Return [x, y] of the center of cell containing provided text 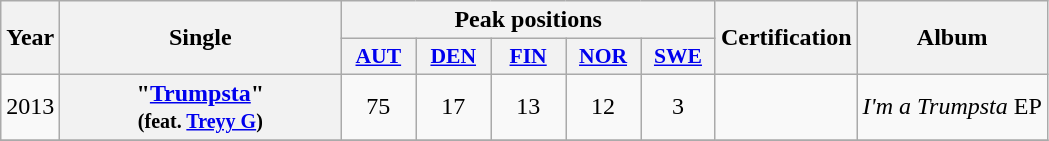
Certification [786, 38]
12 [604, 106]
Album [952, 38]
13 [528, 106]
SWE [678, 57]
Peak positions [528, 20]
"Trumpsta"(feat. Treyy G) [200, 106]
75 [378, 106]
AUT [378, 57]
Year [30, 38]
Single [200, 38]
FIN [528, 57]
DEN [454, 57]
NOR [604, 57]
3 [678, 106]
17 [454, 106]
2013 [30, 106]
I'm a Trumpsta EP [952, 106]
